Scan for the cell matching the given text and deliver its (x, y) coordinate at center. 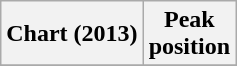
Peakposition (189, 34)
Chart (2013) (72, 34)
